Scan for the cell matching the given text and deliver its (x, y) coordinate at center. 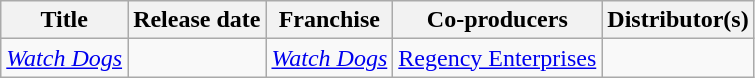
Co-producers (498, 20)
Franchise (330, 20)
Title (64, 20)
Regency Enterprises (498, 58)
Distributor(s) (678, 20)
Release date (197, 20)
